Detect which cell encompasses the target text, then output its [X, Y] center coordinate. 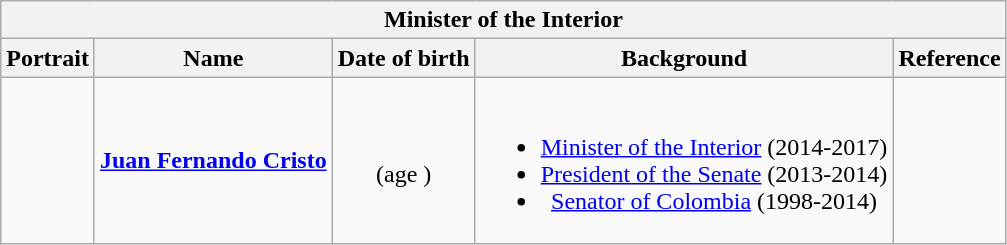
Reference [950, 58]
Portrait [48, 58]
Minister of the Interior (2014-2017)President of the Senate (2013-2014)Senator of Colombia (1998-2014) [684, 160]
Background [684, 58]
Juan Fernando Cristo [213, 160]
Date of birth [404, 58]
Minister of the Interior [504, 20]
(age ) [404, 160]
Name [213, 58]
